Provide the [X, Y] coordinate of the cell's center where the given text is located.  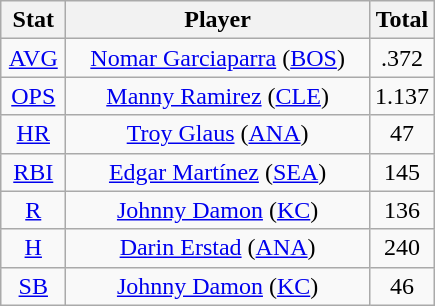
Troy Glaus (ANA) [218, 134]
Stat [34, 20]
H [34, 248]
SB [34, 286]
Edgar Martínez (SEA) [218, 172]
Player [218, 20]
145 [402, 172]
.372 [402, 58]
1.137 [402, 96]
HR [34, 134]
OPS [34, 96]
Darin Erstad (ANA) [218, 248]
AVG [34, 58]
RBI [34, 172]
R [34, 210]
Nomar Garciaparra (BOS) [218, 58]
240 [402, 248]
Total [402, 20]
46 [402, 286]
Manny Ramirez (CLE) [218, 96]
136 [402, 210]
47 [402, 134]
